Identify which cell holds the provided text, then report its [x, y] central coordinate. 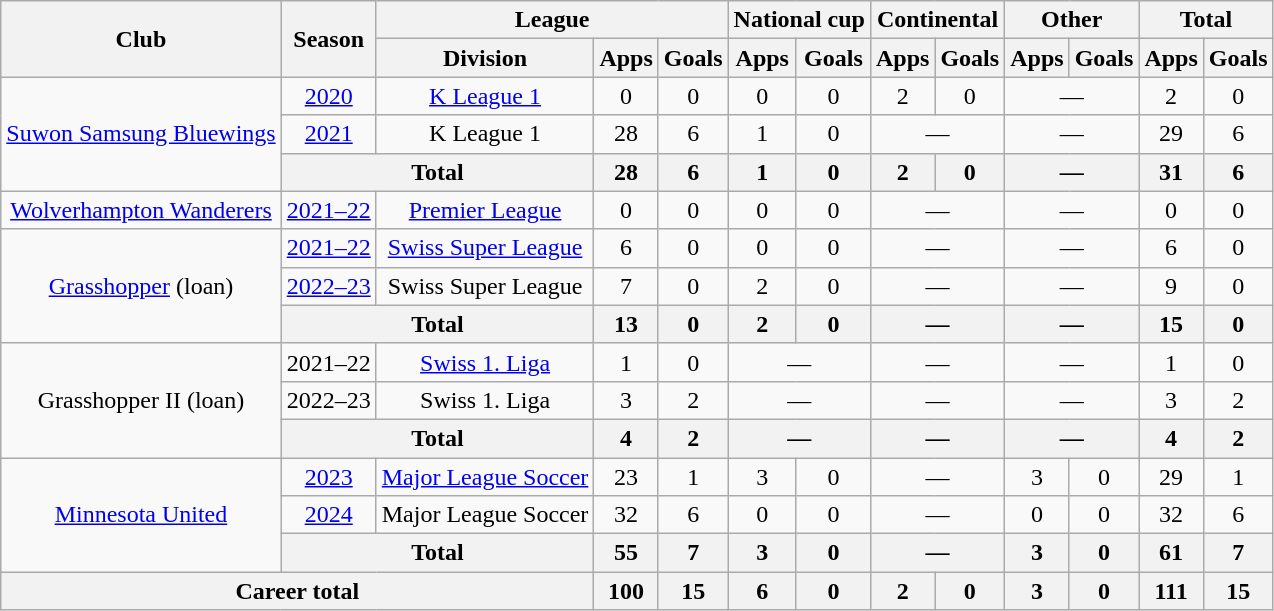
Wolverhampton Wanderers [141, 210]
2021 [328, 134]
2023 [328, 477]
55 [626, 553]
2024 [328, 515]
9 [1171, 286]
Other [1072, 20]
Season [328, 39]
Continental [937, 20]
Suwon Samsung Bluewings [141, 134]
Club [141, 39]
2020 [328, 96]
League [552, 20]
61 [1171, 553]
Premier League [485, 210]
Minnesota United [141, 515]
111 [1171, 591]
13 [626, 324]
Career total [298, 591]
31 [1171, 172]
23 [626, 477]
National cup [799, 20]
Division [485, 58]
Grasshopper (loan) [141, 286]
100 [626, 591]
Grasshopper II (loan) [141, 400]
